Locate the cell with the specified text and output its [X, Y] center coordinate. 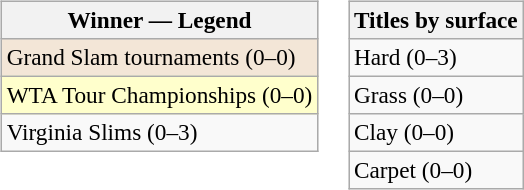
Hard (0–3) [436, 57]
WTA Tour Championships (0–0) [160, 95]
Grand Slam tournaments (0–0) [160, 57]
Carpet (0–0) [436, 171]
Virginia Slims (0–3) [160, 133]
Grass (0–0) [436, 95]
Clay (0–0) [436, 133]
Winner — Legend [160, 20]
Titles by surface [436, 20]
